Provide the [X, Y] coordinate of the cell's center where the given text is located.  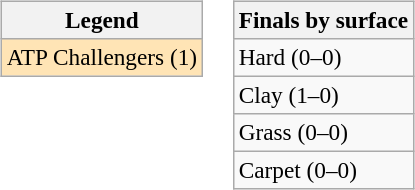
Clay (1–0) [323, 95]
ATP Challengers (1) [102, 57]
Grass (0–0) [323, 133]
Hard (0–0) [323, 57]
Legend [102, 20]
Carpet (0–0) [323, 171]
Finals by surface [323, 20]
